Return the (X, Y) coordinate for the center point of the cell that contains the specified text.  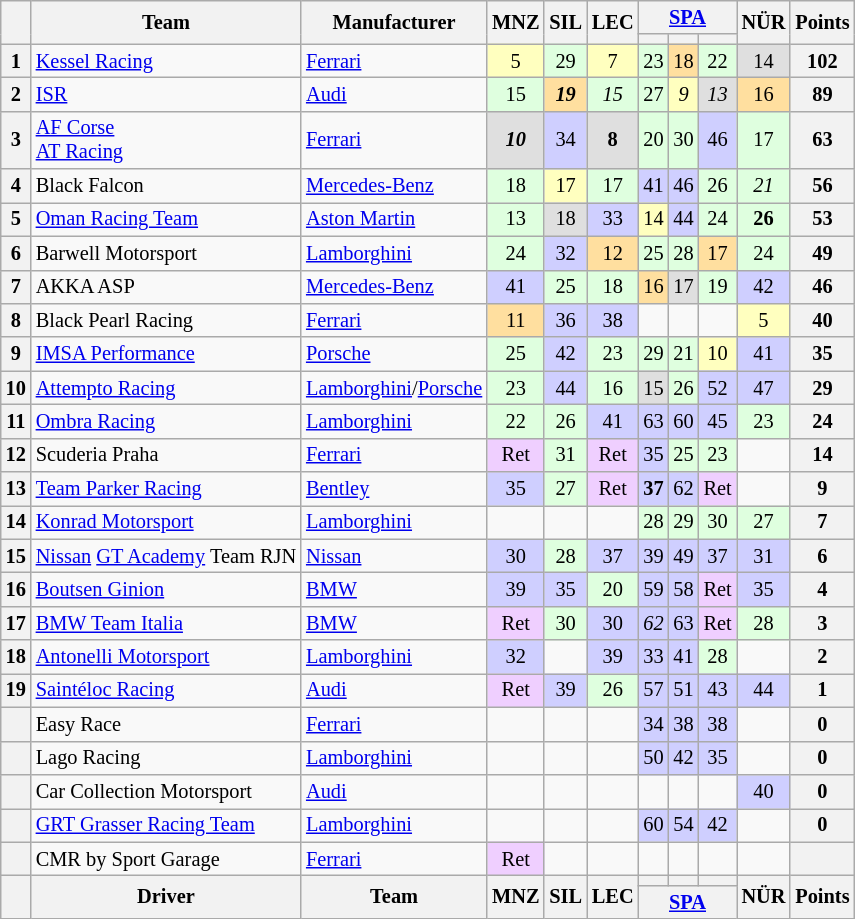
59 (653, 589)
Attempto Racing (166, 388)
Antonelli Motorsport (166, 657)
Porsche (394, 354)
AF Corse AT Racing (166, 140)
54 (684, 825)
89 (822, 94)
AKKA ASP (166, 287)
Oman Racing Team (166, 219)
Black Pearl Racing (166, 320)
Lago Racing (166, 758)
43 (718, 690)
Manufacturer (394, 22)
51 (684, 690)
Lamborghini/Porsche (394, 388)
58 (684, 589)
ISR (166, 94)
Driver (166, 896)
47 (764, 388)
57 (653, 690)
Bentley (394, 489)
Aston Martin (394, 219)
52 (718, 388)
Nissan (394, 556)
Easy Race (166, 724)
56 (822, 186)
Team Parker Racing (166, 489)
Nissan GT Academy Team RJN (166, 556)
BMW Team Italia (166, 623)
45 (718, 421)
102 (822, 61)
IMSA Performance (166, 354)
Scuderia Praha (166, 455)
Barwell Motorsport (166, 253)
Boutsen Ginion (166, 589)
Saintéloc Racing (166, 690)
CMR by Sport Garage (166, 859)
Ombra Racing (166, 421)
Kessel Racing (166, 61)
50 (653, 758)
53 (822, 219)
Car Collection Motorsport (166, 791)
GRT Grasser Racing Team (166, 825)
Konrad Motorsport (166, 522)
Black Falcon (166, 186)
36 (566, 320)
